Search for the cell housing the specified text and yield its (x, y) center coordinate. 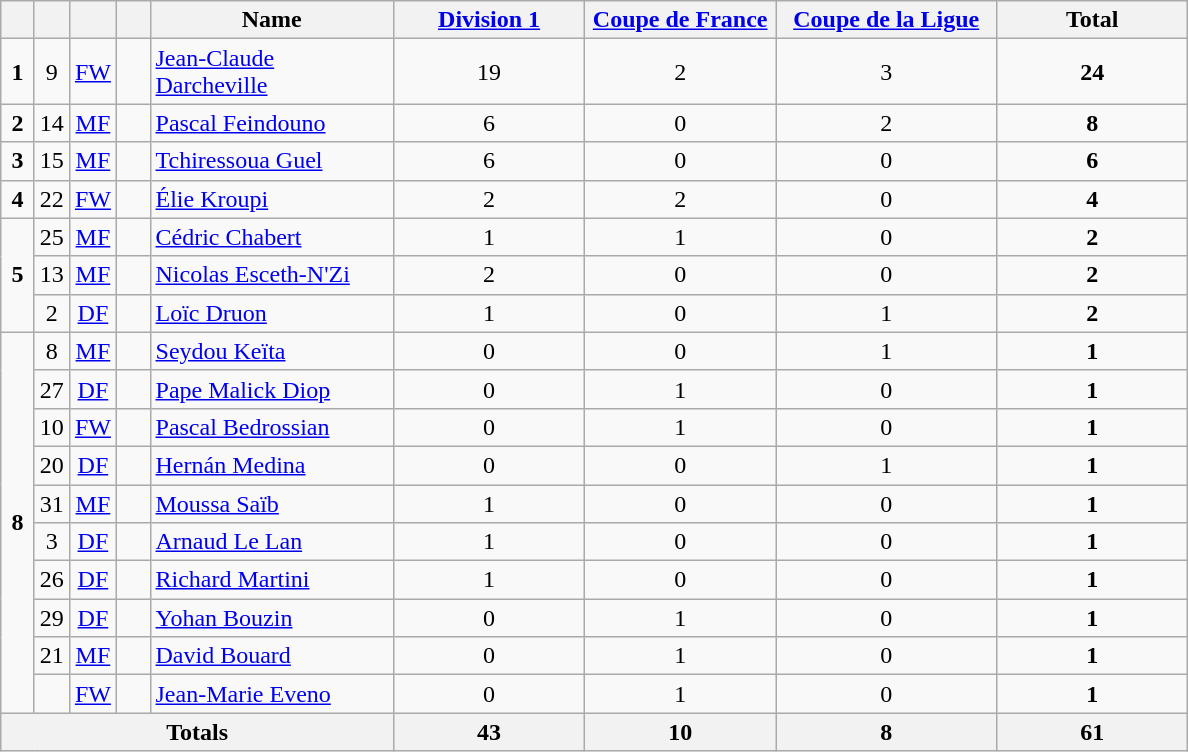
Cédric Chabert (272, 237)
Arnaud Le Lan (272, 542)
20 (52, 465)
Élie Kroupi (272, 199)
Totals (198, 732)
29 (52, 618)
Name (272, 20)
Tchiressoua Guel (272, 161)
Loïc Druon (272, 313)
13 (52, 275)
Pascal Feindouno (272, 123)
24 (1092, 72)
31 (52, 503)
David Bouard (272, 656)
Moussa Saïb (272, 503)
Coupe de France (680, 20)
Seydou Keïta (272, 351)
61 (1092, 732)
Nicolas Esceth-N'Zi (272, 275)
43 (490, 732)
5 (18, 275)
Richard Martini (272, 580)
Coupe de la Ligue (886, 20)
26 (52, 580)
19 (490, 72)
Pape Malick Diop (272, 389)
Yohan Bouzin (272, 618)
21 (52, 656)
25 (52, 237)
Jean-Claude Darcheville (272, 72)
Total (1092, 20)
14 (52, 123)
27 (52, 389)
Jean-Marie Eveno (272, 694)
Hernán Medina (272, 465)
9 (52, 72)
Division 1 (490, 20)
15 (52, 161)
22 (52, 199)
Pascal Bedrossian (272, 427)
